Determine the (X, Y) coordinate at the center of the cell enclosing the given text.  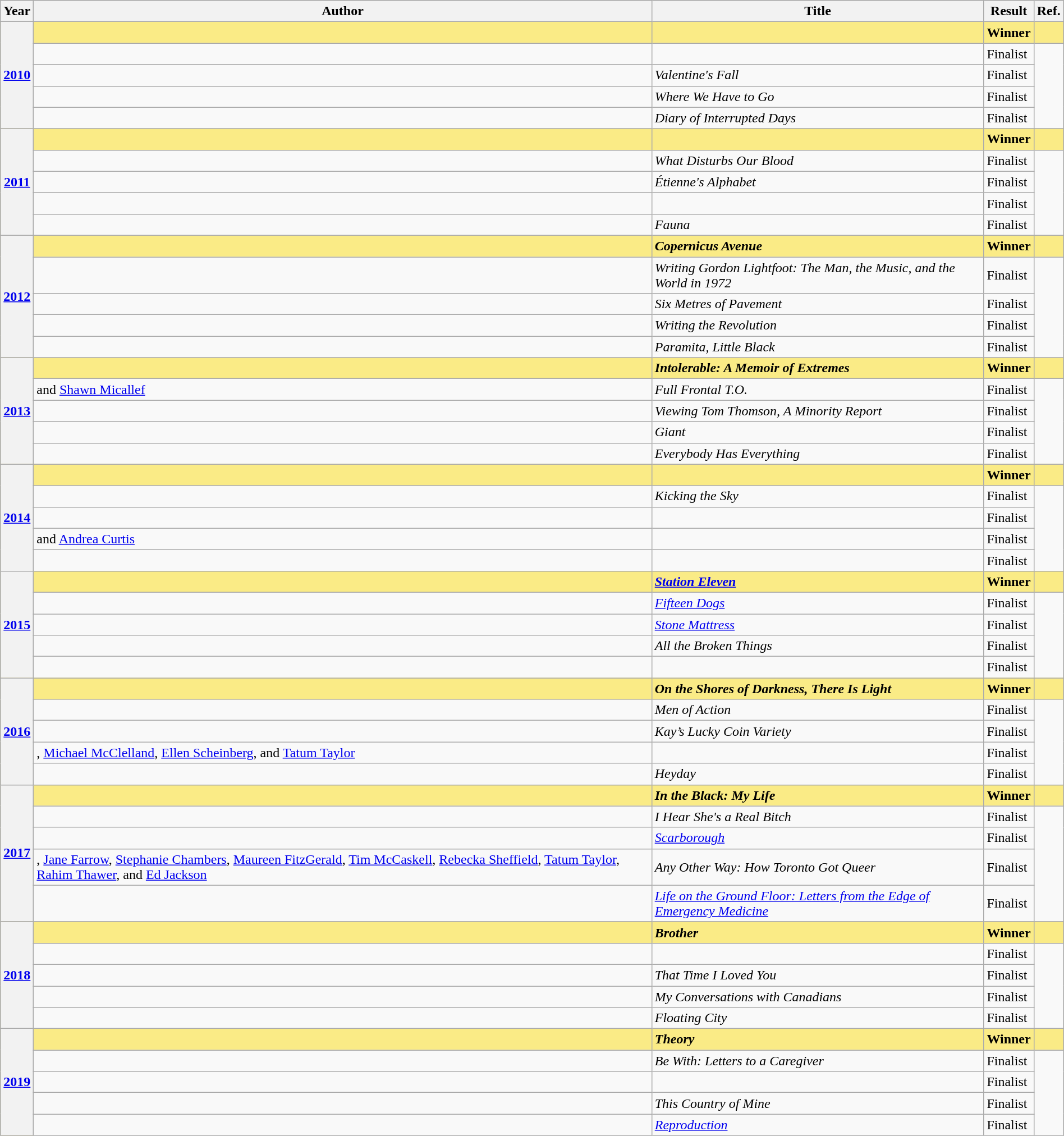
Valentine's Fall (818, 75)
Any Other Way: How Toronto Got Queer (818, 867)
Brother (818, 932)
2014 (17, 517)
On the Shores of Darkness, There Is Light (818, 689)
2018 (17, 975)
Floating City (818, 1018)
Full Frontal T.O. (818, 390)
This Country of Mine (818, 1103)
Paramita, Little Black (818, 347)
Kay’s Lucky Coin Variety (818, 731)
Year (17, 11)
2019 (17, 1082)
Six Metres of Pavement (818, 304)
That Time I Loved You (818, 975)
Be With: Letters to a Caregiver (818, 1061)
2016 (17, 731)
2010 (17, 75)
My Conversations with Canadians (818, 996)
2012 (17, 296)
Reproduction (818, 1125)
Intolerable: A Memoir of Extremes (818, 368)
and Andrea Curtis (342, 539)
2017 (17, 853)
Étienne's Alphabet (818, 182)
Ref. (1048, 11)
Diary of Interrupted Days (818, 118)
Heyday (818, 774)
Viewing Tom Thomson, A Minority Report (818, 411)
and Shawn Micallef (342, 390)
Writing the Revolution (818, 326)
Station Eleven (818, 581)
I Hear She's a Real Bitch (818, 817)
What Disturbs Our Blood (818, 161)
Writing Gordon Lightfoot: The Man, the Music, and the World in 1972 (818, 275)
In the Black: My Life (818, 795)
Fauna (818, 225)
Fifteen Dogs (818, 603)
Life on the Ground Floor: Letters from the Edge of Emergency Medicine (818, 904)
, Jane Farrow, Stephanie Chambers, Maureen FitzGerald, Tim McCaskell, Rebecka Sheffield, Tatum Taylor, Rahim Thawer, and Ed Jackson (342, 867)
Everybody Has Everything (818, 454)
Men of Action (818, 710)
2015 (17, 624)
Copernicus Avenue (818, 246)
Title (818, 11)
Stone Mattress (818, 625)
Giant (818, 432)
Theory (818, 1039)
Author (342, 11)
2013 (17, 411)
Kicking the Sky (818, 496)
, Michael McClelland, Ellen Scheinberg, and Tatum Taylor (342, 753)
Scarborough (818, 838)
All the Broken Things (818, 646)
Result (1009, 11)
2011 (17, 182)
Where We Have to Go (818, 97)
